Determine the [X, Y] coordinate at the center of the cell enclosing the given text.  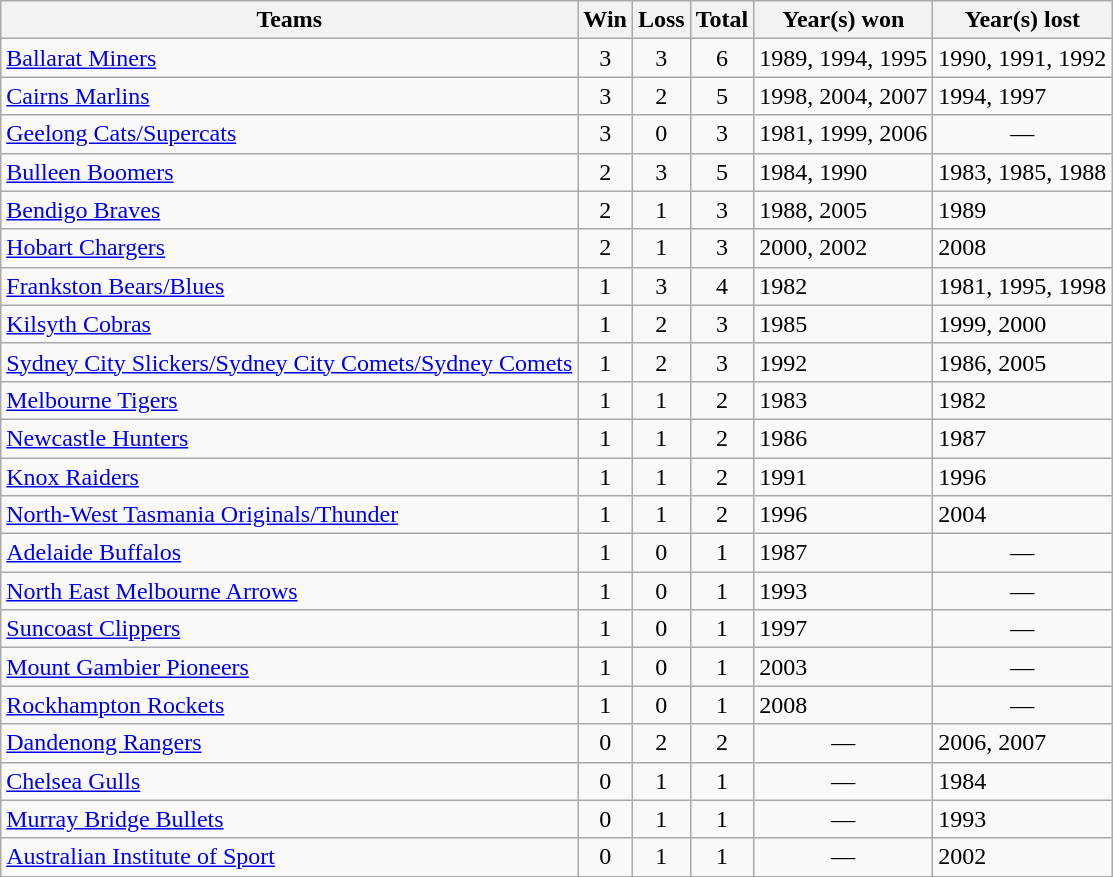
Knox Raiders [290, 477]
2006, 2007 [1022, 743]
Newcastle Hunters [290, 438]
1989, 1994, 1995 [844, 58]
Year(s) lost [1022, 20]
Suncoast Clippers [290, 629]
Bendigo Braves [290, 210]
2003 [844, 667]
Chelsea Gulls [290, 781]
Frankston Bears/Blues [290, 286]
1988, 2005 [844, 210]
Melbourne Tigers [290, 400]
2000, 2002 [844, 248]
1984 [1022, 781]
1997 [844, 629]
1991 [844, 477]
1998, 2004, 2007 [844, 96]
1992 [844, 362]
Adelaide Buffalos [290, 553]
North-West Tasmania Originals/Thunder [290, 515]
Year(s) won [844, 20]
1999, 2000 [1022, 324]
Cairns Marlins [290, 96]
Teams [290, 20]
1981, 1999, 2006 [844, 134]
1994, 1997 [1022, 96]
Geelong Cats/Supercats [290, 134]
Bulleen Boomers [290, 172]
Kilsyth Cobras [290, 324]
2002 [1022, 857]
4 [722, 286]
1983 [844, 400]
Total [722, 20]
Sydney City Slickers/Sydney City Comets/Sydney Comets [290, 362]
1981, 1995, 1998 [1022, 286]
Dandenong Rangers [290, 743]
6 [722, 58]
Loss [661, 20]
1989 [1022, 210]
Win [606, 20]
North East Melbourne Arrows [290, 591]
1984, 1990 [844, 172]
Ballarat Miners [290, 58]
1983, 1985, 1988 [1022, 172]
Australian Institute of Sport [290, 857]
Hobart Chargers [290, 248]
1985 [844, 324]
2004 [1022, 515]
Mount Gambier Pioneers [290, 667]
Murray Bridge Bullets [290, 819]
1986 [844, 438]
Rockhampton Rockets [290, 705]
1990, 1991, 1992 [1022, 58]
1986, 2005 [1022, 362]
